Return (X, Y) of the center of cell containing provided text 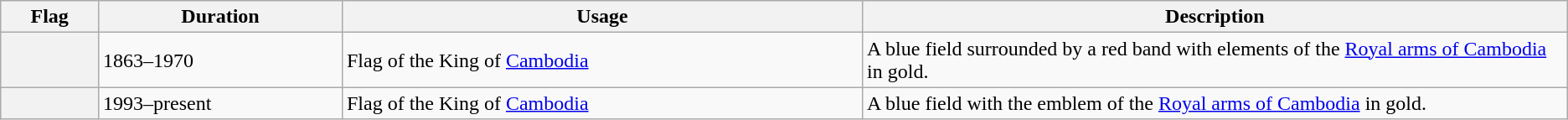
1993–present (221, 103)
1863–1970 (221, 60)
Description (1215, 17)
Usage (601, 17)
Flag (50, 17)
Duration (221, 17)
A blue field with the emblem of the Royal arms of Cambodia in gold. (1215, 103)
A blue field surrounded by a red band with elements of the Royal arms of Cambodia in gold. (1215, 60)
